Determine the (X, Y) coordinate at the center of the cell enclosing the given text.  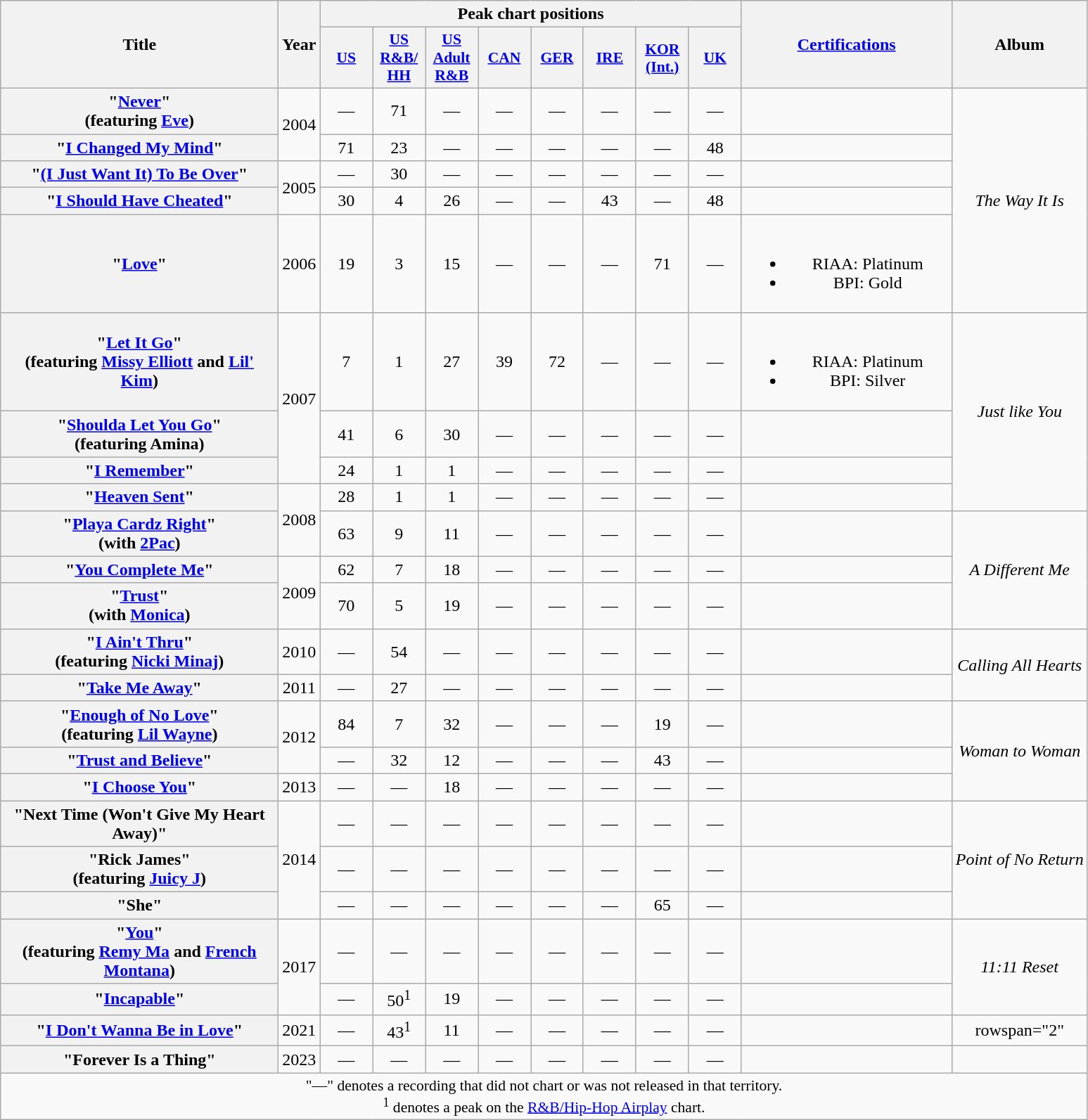
"Next Time (Won't Give My Heart Away)" (139, 823)
72 (557, 362)
"Never"(featuring Eve) (139, 111)
"I Changed My Mind" (139, 147)
A Different Me (1020, 569)
2008 (300, 520)
RIAA: PlatinumBPI: Silver (847, 362)
CAN (505, 58)
UK (715, 58)
501 (399, 1000)
41 (346, 435)
15 (452, 264)
Title (139, 45)
62 (346, 569)
Certifications (847, 45)
2009 (300, 592)
"Let It Go"(featuring Missy Elliott and Lil' Kim) (139, 362)
3 (399, 264)
2006 (300, 264)
2017 (300, 967)
Peak chart positions (530, 14)
2010 (300, 651)
"I Should Have Cheated" (139, 201)
2021 (300, 1031)
24 (346, 470)
"I Choose You" (139, 787)
"Enough of No Love"(featuring Lil Wayne) (139, 724)
39 (505, 362)
"Take Me Away" (139, 688)
28 (346, 497)
"—" denotes a recording that did not chart or was not released in that territory.1 denotes a peak on the R&B/Hip-Hop Airplay chart. (544, 1097)
"Trust"(with Monica) (139, 606)
65 (663, 906)
2012 (300, 737)
The Way It Is (1020, 200)
Just like You (1020, 412)
26 (452, 201)
Point of No Return (1020, 859)
6 (399, 435)
"You Complete Me" (139, 569)
9 (399, 533)
"Incapable" (139, 1000)
Album (1020, 45)
KOR(Int.) (663, 58)
"I Ain't Thru"(featuring Nicki Minaj) (139, 651)
2014 (300, 859)
USR&B/HH (399, 58)
12 (452, 760)
2004 (300, 124)
"Shoulda Let You Go"(featuring Amina) (139, 435)
"Love" (139, 264)
2013 (300, 787)
Year (300, 45)
Calling All Hearts (1020, 665)
"Forever Is a Thing" (139, 1060)
431 (399, 1031)
US (346, 58)
70 (346, 606)
"Rick James"(featuring Juicy J) (139, 869)
Woman to Woman (1020, 751)
2023 (300, 1060)
84 (346, 724)
"Trust and Believe" (139, 760)
63 (346, 533)
rowspan="2" (1020, 1031)
"I Don't Wanna Be in Love" (139, 1031)
11:11 Reset (1020, 967)
GER (557, 58)
4 (399, 201)
RIAA: PlatinumBPI: Gold (847, 264)
2011 (300, 688)
54 (399, 651)
"She" (139, 906)
USAdult R&B (452, 58)
"Heaven Sent" (139, 497)
"(I Just Want It) To Be Over" (139, 174)
"You"(featuring Remy Ma and French Montana) (139, 951)
"I Remember" (139, 470)
"Playa Cardz Right"(with 2Pac) (139, 533)
2007 (300, 398)
23 (399, 147)
2005 (300, 188)
IRE (609, 58)
5 (399, 606)
